Capture the cell that displays the provided text and extract its [x, y] central coordinate. 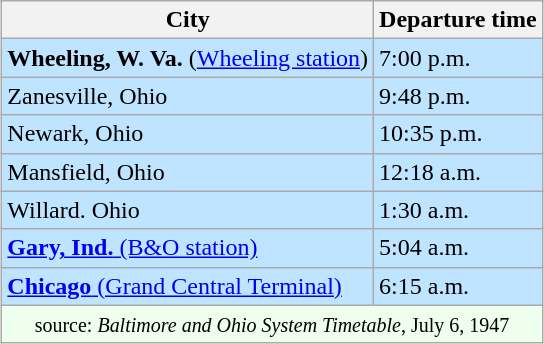
Departure time [458, 20]
7:00 p.m. [458, 58]
Zanesville, Ohio [188, 96]
source: Baltimore and Ohio System Timetable, July 6, 1947 [272, 324]
City [188, 20]
12:18 a.m. [458, 172]
6:15 a.m. [458, 286]
Chicago (Grand Central Terminal) [188, 286]
Gary, Ind. (B&O station) [188, 248]
1:30 a.m. [458, 210]
10:35 p.m. [458, 134]
Willard. Ohio [188, 210]
Newark, Ohio [188, 134]
5:04 a.m. [458, 248]
Wheeling, W. Va. (Wheeling station) [188, 58]
9:48 p.m. [458, 96]
Mansfield, Ohio [188, 172]
